Capture the cell that displays the provided text and extract its [x, y] central coordinate. 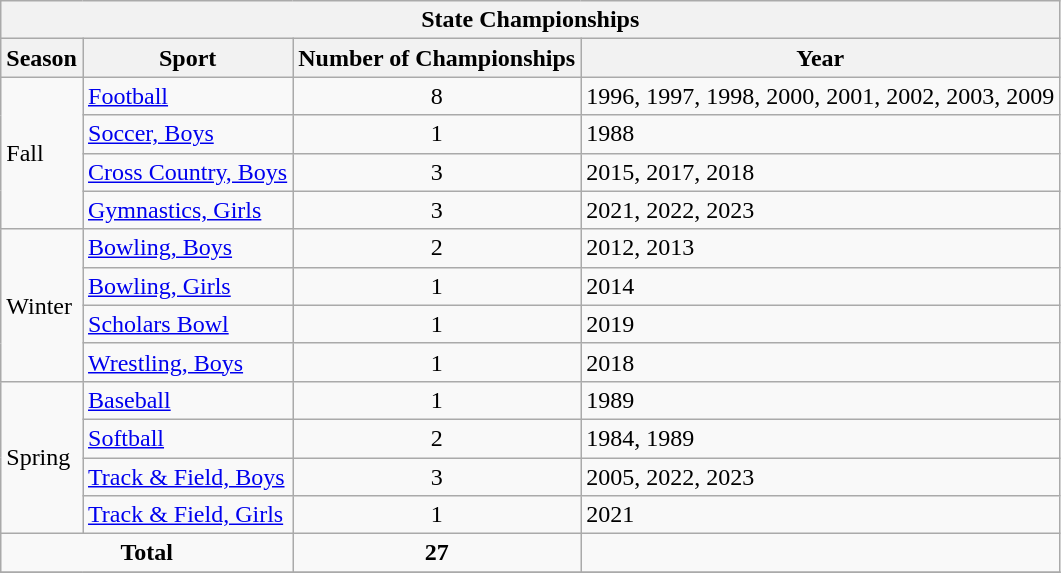
Bowling, Girls [187, 286]
2018 [820, 362]
State Championships [530, 20]
1988 [820, 134]
Sport [187, 58]
8 [437, 96]
1989 [820, 400]
Softball [187, 438]
Cross Country, Boys [187, 172]
2015, 2017, 2018 [820, 172]
Track & Field, Girls [187, 515]
1984, 1989 [820, 438]
Winter [42, 305]
1996, 1997, 1998, 2000, 2001, 2002, 2003, 2009 [820, 96]
2021 [820, 515]
Wrestling, Boys [187, 362]
2019 [820, 324]
2012, 2013 [820, 248]
2005, 2022, 2023 [820, 477]
Number of Championships [437, 58]
Football [187, 96]
2021, 2022, 2023 [820, 210]
Total [147, 553]
Scholars Bowl [187, 324]
Fall [42, 153]
Gymnastics, Girls [187, 210]
Year [820, 58]
Spring [42, 457]
Season [42, 58]
27 [437, 553]
Track & Field, Boys [187, 477]
Soccer, Boys [187, 134]
Bowling, Boys [187, 248]
2014 [820, 286]
Baseball [187, 400]
